Provide the [x, y] coordinate of the cell's center where the given text is located.  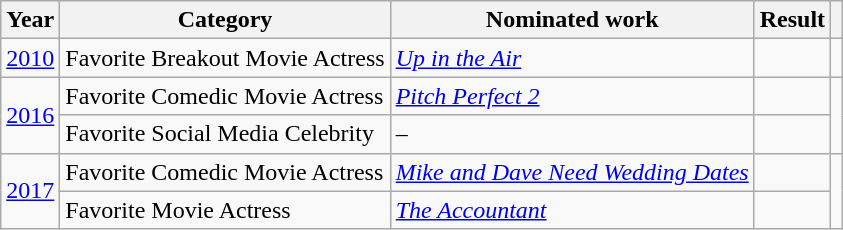
2017 [30, 191]
2016 [30, 115]
Favorite Social Media Celebrity [225, 134]
Up in the Air [572, 58]
Mike and Dave Need Wedding Dates [572, 172]
– [572, 134]
Category [225, 20]
The Accountant [572, 210]
Pitch Perfect 2 [572, 96]
2010 [30, 58]
Nominated work [572, 20]
Year [30, 20]
Favorite Breakout Movie Actress [225, 58]
Favorite Movie Actress [225, 210]
Result [792, 20]
